Search for the cell housing the specified text and yield its [x, y] center coordinate. 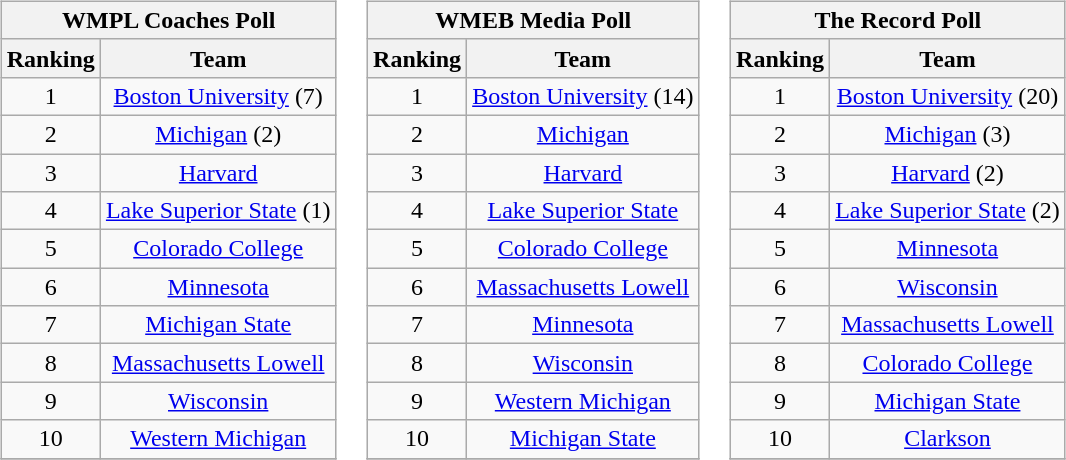
WMEB Media Poll [534, 20]
Michigan (3) [948, 134]
The Record Poll [898, 20]
Boston University (20) [948, 96]
Clarkson [948, 439]
Boston University (7) [218, 96]
Michigan [583, 134]
Lake Superior State (2) [948, 211]
Michigan (2) [218, 134]
Boston University (14) [583, 96]
Lake Superior State [583, 211]
Lake Superior State (1) [218, 211]
Harvard (2) [948, 173]
WMPL Coaches Poll [168, 20]
